Identify which cell holds the provided text, then report its [X, Y] central coordinate. 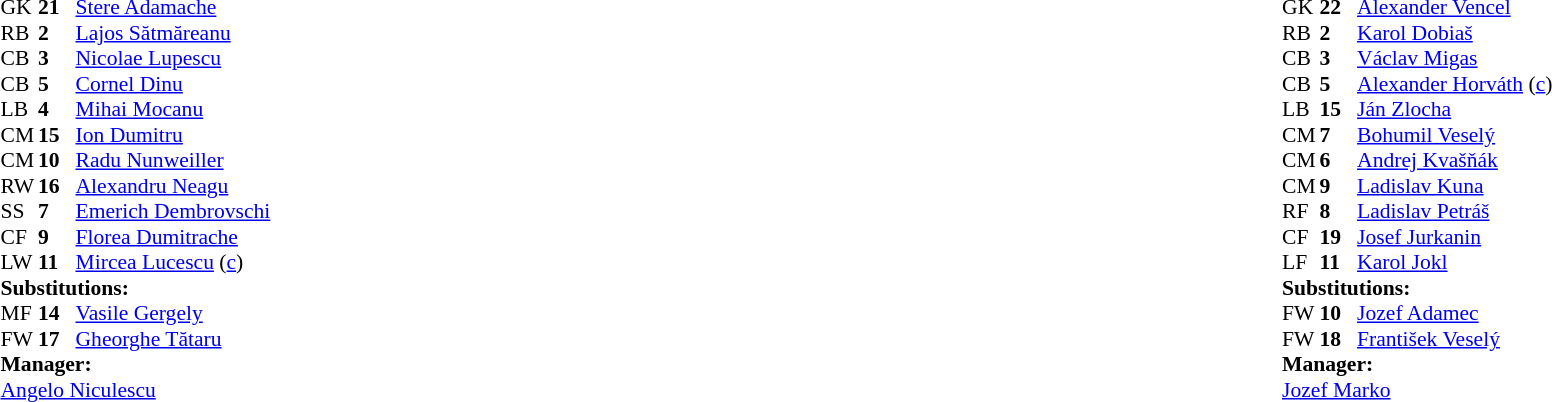
RW [19, 186]
8 [1339, 211]
SS [19, 211]
Alexandru Neagu [174, 186]
Florea Dumitrache [174, 237]
Andrej Kvašňák [1454, 161]
Václav Migas [1454, 59]
Mircea Lucescu (c) [174, 263]
Ion Dumitru [174, 135]
Alexander Horváth (c) [1454, 84]
Ladislav Petráš [1454, 211]
RF [1301, 211]
Cornel Dinu [174, 84]
16 [57, 186]
LW [19, 263]
18 [1339, 339]
Josef Jurkanin [1454, 237]
Ján Zlocha [1454, 109]
Lajos Sătmăreanu [174, 33]
Nicolae Lupescu [174, 59]
Ladislav Kuna [1454, 186]
Karol Jokl [1454, 263]
František Veselý [1454, 339]
LF [1301, 263]
Mihai Mocanu [174, 109]
6 [1339, 161]
Emerich Dembrovschi [174, 211]
19 [1339, 237]
14 [57, 313]
MF [19, 313]
Karol Dobiaš [1454, 33]
Radu Nunweiller [174, 161]
Vasile Gergely [174, 313]
Gheorghe Tătaru [174, 339]
4 [57, 109]
Jozef Adamec [1454, 313]
17 [57, 339]
Bohumil Veselý [1454, 135]
